Provide the [X, Y] coordinate of the cell's center where the given text is located.  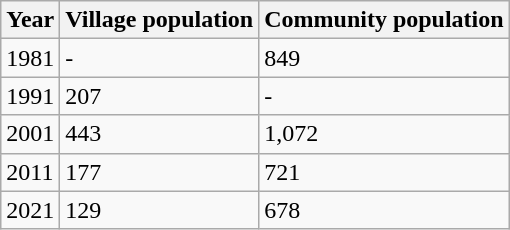
Village population [160, 20]
Community population [384, 20]
443 [160, 134]
129 [160, 210]
177 [160, 172]
2011 [30, 172]
849 [384, 58]
1,072 [384, 134]
678 [384, 210]
2021 [30, 210]
721 [384, 172]
1981 [30, 58]
1991 [30, 96]
2001 [30, 134]
Year [30, 20]
207 [160, 96]
